Output the [X, Y] coordinate of the center of the cell containing the given text.  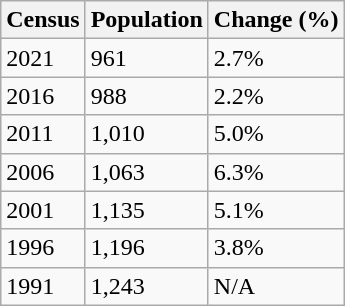
1,063 [146, 172]
2016 [43, 96]
1,243 [146, 286]
2001 [43, 210]
6.3% [276, 172]
1,135 [146, 210]
2011 [43, 134]
Population [146, 20]
1991 [43, 286]
2006 [43, 172]
1,196 [146, 248]
1,010 [146, 134]
5.1% [276, 210]
2021 [43, 58]
5.0% [276, 134]
961 [146, 58]
Census [43, 20]
Change (%) [276, 20]
N/A [276, 286]
3.8% [276, 248]
988 [146, 96]
2.7% [276, 58]
2.2% [276, 96]
1996 [43, 248]
